Pinpoint the cell where the given text exists, returning its [X, Y] midpoint coordinate. 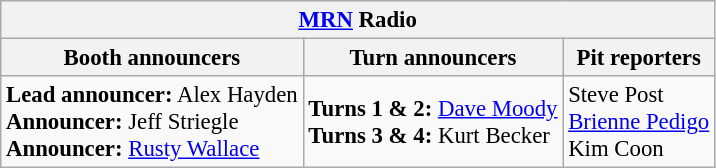
Pit reporters [639, 58]
MRN Radio [358, 20]
Turns 1 & 2: Dave MoodyTurns 3 & 4: Kurt Becker [433, 122]
Booth announcers [152, 58]
Steve PostBrienne PedigoKim Coon [639, 122]
Turn announcers [433, 58]
Lead announcer: Alex HaydenAnnouncer: Jeff StriegleAnnouncer: Rusty Wallace [152, 122]
